Capture the cell that displays the provided text and extract its [X, Y] central coordinate. 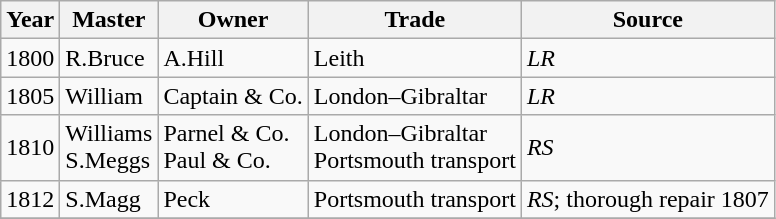
RS [648, 148]
WilliamsS.Meggs [109, 148]
1805 [30, 96]
1800 [30, 58]
Peck [233, 199]
S.Magg [109, 199]
London–GibraltarPortsmouth transport [414, 148]
Portsmouth transport [414, 199]
Year [30, 20]
1810 [30, 148]
RS; thorough repair 1807 [648, 199]
London–Gibraltar [414, 96]
A.Hill [233, 58]
Leith [414, 58]
Source [648, 20]
R.Bruce [109, 58]
Trade [414, 20]
Master [109, 20]
1812 [30, 199]
Parnel & Co.Paul & Co. [233, 148]
Captain & Co. [233, 96]
William [109, 96]
Owner [233, 20]
